Output the (X, Y) coordinate of the center of the cell containing the given text.  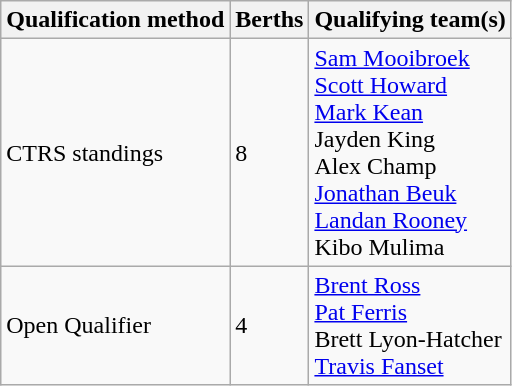
4 (270, 326)
CTRS standings (116, 152)
8 (270, 152)
Sam Mooibroek Scott Howard Mark Kean Jayden King Alex Champ Jonathan Beuk Landan Rooney Kibo Mulima (410, 152)
Brent Ross Pat Ferris Brett Lyon-Hatcher Travis Fanset (410, 326)
Qualification method (116, 20)
Berths (270, 20)
Qualifying team(s) (410, 20)
Open Qualifier (116, 326)
